Scan for the cell matching the given text and deliver its (x, y) coordinate at center. 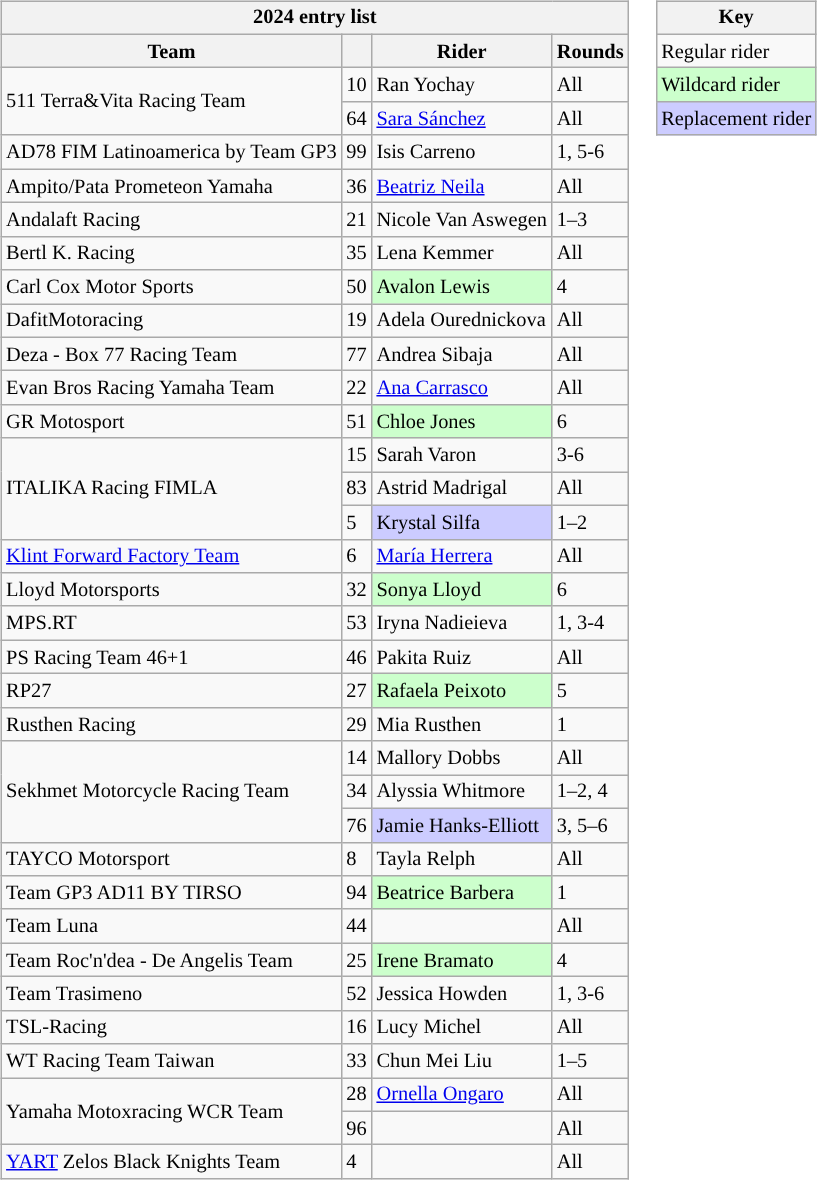
Irene Bramato (462, 960)
WT Racing Team Taiwan (171, 1061)
Nicole Van Aswegen (462, 220)
96 (357, 1128)
1–5 (590, 1061)
TSL-Racing (171, 1027)
Pakita Ruiz (462, 657)
511 Terra&Vita Racing Team (171, 102)
1–2 (590, 522)
Sara Sánchez (462, 119)
Regular rider (736, 51)
Yamaha Motoxracing WCR Team (171, 1112)
28 (357, 1095)
46 (357, 657)
Rider (462, 51)
Beatriz Neila (462, 186)
14 (357, 758)
Klint Forward Factory Team (171, 556)
Tayla Relph (462, 859)
8 (357, 859)
3-6 (590, 455)
15 (357, 455)
Rounds (590, 51)
María Herrera (462, 556)
Ornella Ongaro (462, 1095)
77 (357, 354)
44 (357, 926)
Andalaft Racing (171, 220)
Astrid Madrigal (462, 489)
76 (357, 825)
Lena Kemmer (462, 253)
Team (171, 51)
35 (357, 253)
AD78 FIM Latinoamerica by Team GP3 (171, 152)
99 (357, 152)
Replacement rider (736, 119)
Team Roc'n'dea - De Angelis Team (171, 960)
16 (357, 1027)
53 (357, 623)
Jessica Howden (462, 994)
19 (357, 321)
Bertl K. Racing (171, 253)
1, 5-6 (590, 152)
Ampito/Pata Prometeon Yamaha (171, 186)
Alyssia Whitmore (462, 792)
Team Luna (171, 926)
Mia Rusthen (462, 724)
Sekhmet Motorcycle Racing Team (171, 792)
ITALIKA Racing FIMLA (171, 488)
Wildcard rider (736, 85)
Evan Bros Racing Yamaha Team (171, 388)
Sarah Varon (462, 455)
1, 3-6 (590, 994)
Avalon Lewis (462, 287)
21 (357, 220)
PS Racing Team 46+1 (171, 657)
1–3 (590, 220)
83 (357, 489)
1–2, 4 (590, 792)
Ran Yochay (462, 85)
Krystal Silfa (462, 522)
Mallory Dobbs (462, 758)
Iryna Nadieieva (462, 623)
32 (357, 590)
Adela Ourednickova (462, 321)
51 (357, 422)
Sonya Lloyd (462, 590)
GR Motosport (171, 422)
29 (357, 724)
Team GP3 AD11 BY TIRSO (171, 893)
Deza - Box 77 Racing Team (171, 354)
Chun Mei Liu (462, 1061)
1, 3-4 (590, 623)
22 (357, 388)
36 (357, 186)
Ana Carrasco (462, 388)
Lucy Michel (462, 1027)
Key (736, 18)
DafitMotoracing (171, 321)
RP27 (171, 691)
Beatrice Barbera (462, 893)
Lloyd Motorsports (171, 590)
Isis Carreno (462, 152)
Rafaela Peixoto (462, 691)
TAYCO Motorsport (171, 859)
Chloe Jones (462, 422)
Jamie Hanks-Elliott (462, 825)
52 (357, 994)
Andrea Sibaja (462, 354)
2024 entry list (314, 18)
Team Trasimeno (171, 994)
50 (357, 287)
YART Zelos Black Knights Team (171, 1162)
10 (357, 85)
3, 5–6 (590, 825)
Rusthen Racing (171, 724)
MPS.RT (171, 623)
27 (357, 691)
33 (357, 1061)
Carl Cox Motor Sports (171, 287)
64 (357, 119)
34 (357, 792)
25 (357, 960)
94 (357, 893)
